Provide the [X, Y] coordinate of the cell's center where the given text is located.  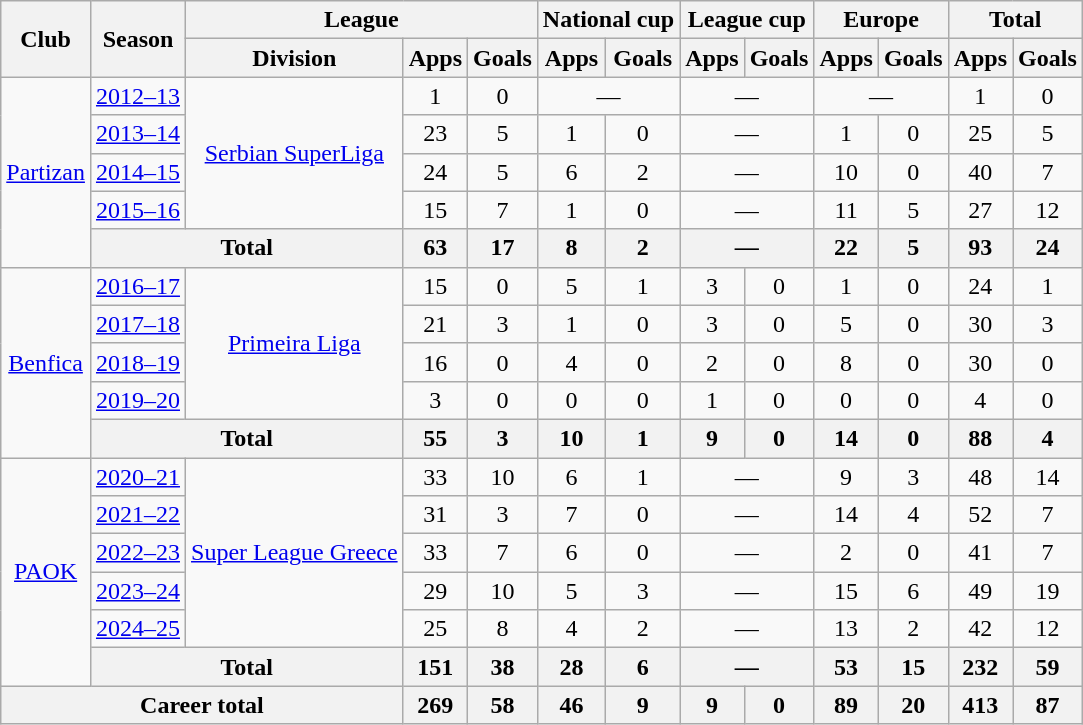
20 [913, 705]
Career total [202, 705]
42 [980, 629]
40 [980, 172]
29 [435, 591]
13 [846, 629]
49 [980, 591]
Benfica [46, 362]
National cup [608, 20]
55 [435, 438]
Serbian SuperLiga [295, 153]
53 [846, 667]
413 [980, 705]
21 [435, 324]
58 [503, 705]
11 [846, 210]
59 [1048, 667]
Super League Greece [295, 553]
2017–18 [138, 324]
52 [980, 515]
2019–20 [138, 400]
Partizan [46, 172]
Primeira Liga [295, 343]
232 [980, 667]
19 [1048, 591]
2013–14 [138, 134]
Europe [881, 20]
2020–21 [138, 477]
2023–24 [138, 591]
88 [980, 438]
2016–17 [138, 286]
22 [846, 248]
2012–13 [138, 96]
16 [435, 362]
PAOK [46, 572]
Club [46, 39]
Division [295, 58]
269 [435, 705]
2024–25 [138, 629]
151 [435, 667]
League cup [747, 20]
27 [980, 210]
31 [435, 515]
46 [571, 705]
2021–22 [138, 515]
23 [435, 134]
87 [1048, 705]
28 [571, 667]
48 [980, 477]
2014–15 [138, 172]
63 [435, 248]
2022–23 [138, 553]
League [362, 20]
17 [503, 248]
2015–16 [138, 210]
38 [503, 667]
41 [980, 553]
2018–19 [138, 362]
93 [980, 248]
89 [846, 705]
Season [138, 39]
